Scan for the cell matching the given text and deliver its [X, Y] coordinate at center. 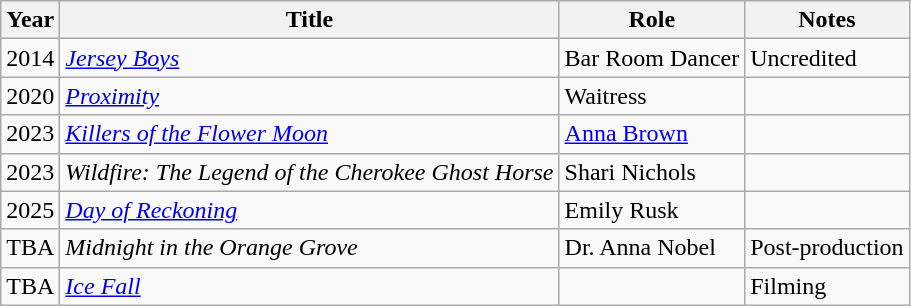
Midnight in the Orange Grove [310, 248]
Emily Rusk [652, 210]
Shari Nichols [652, 172]
Anna Brown [652, 134]
Proximity [310, 96]
Ice Fall [310, 286]
Day of Reckoning [310, 210]
2025 [30, 210]
2020 [30, 96]
Wildfire: The Legend of the Cherokee Ghost Horse [310, 172]
Dr. Anna Nobel [652, 248]
Role [652, 20]
2014 [30, 58]
Jersey Boys [310, 58]
Post-production [827, 248]
Year [30, 20]
Waitress [652, 96]
Filming [827, 286]
Bar Room Dancer [652, 58]
Title [310, 20]
Notes [827, 20]
Uncredited [827, 58]
Killers of the Flower Moon [310, 134]
